Pinpoint the cell where the given text exists, returning its [X, Y] midpoint coordinate. 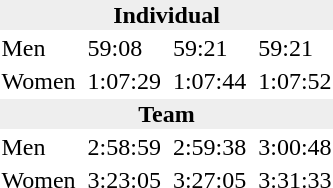
Women [38, 81]
2:58:59 [124, 147]
3:00:48 [295, 147]
2:59:38 [209, 147]
59:08 [124, 48]
1:07:44 [209, 81]
Individual [166, 15]
1:07:29 [124, 81]
1:07:52 [295, 81]
Team [166, 114]
